Locate the cell with the specified text and output its [X, Y] center coordinate. 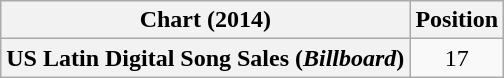
17 [457, 58]
US Latin Digital Song Sales (Billboard) [206, 58]
Position [457, 20]
Chart (2014) [206, 20]
